Identify which cell holds the provided text, then report its [x, y] central coordinate. 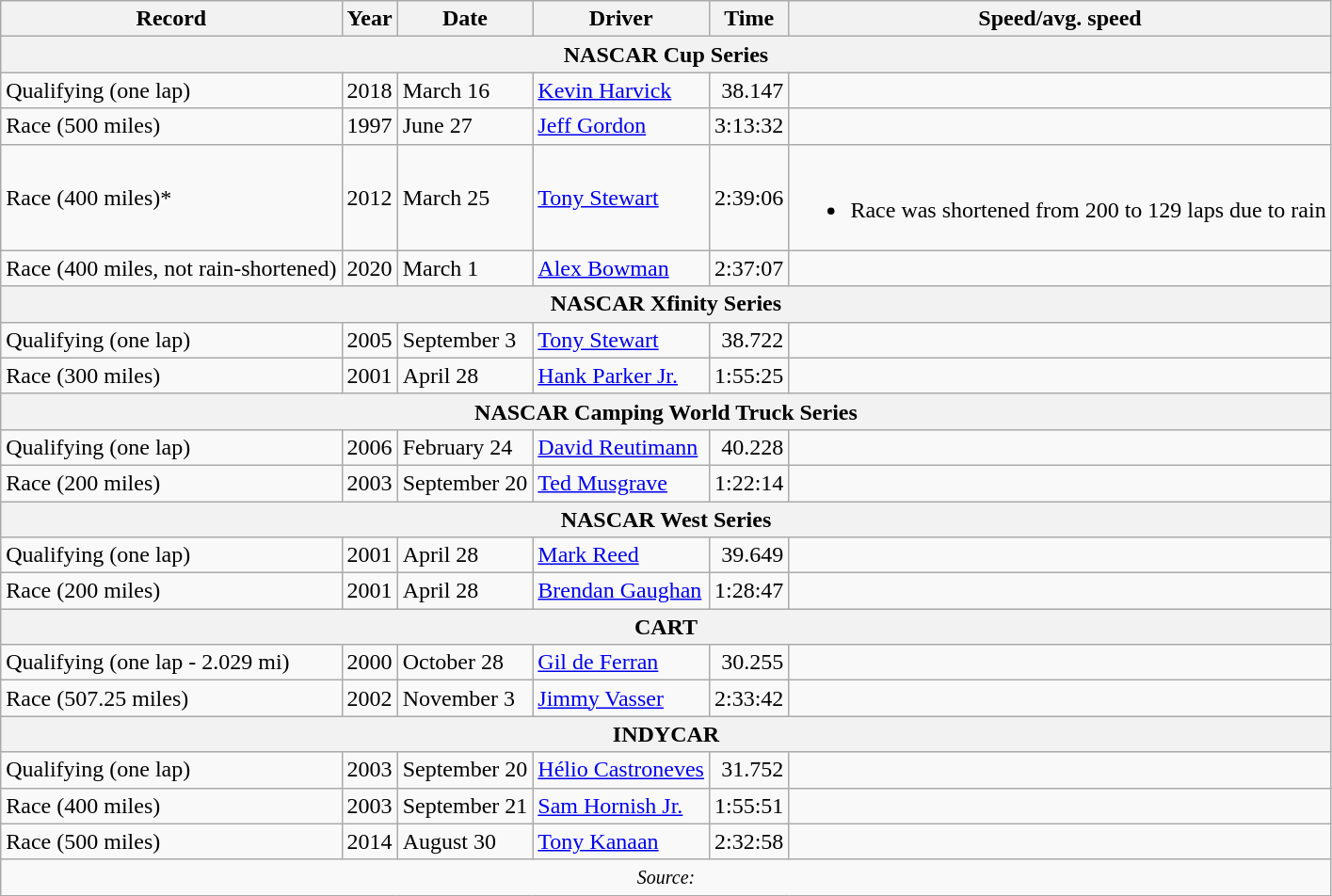
1997 [369, 126]
2:37:07 [748, 268]
1:55:51 [748, 806]
Race (400 miles)* [171, 198]
40.228 [748, 447]
Brendan Gaughan [621, 591]
David Reutimann [621, 447]
September 21 [465, 806]
30.255 [748, 663]
June 27 [465, 126]
2014 [369, 841]
Time [748, 19]
Race (507.25 miles) [171, 698]
INDYCAR [666, 734]
Jeff Gordon [621, 126]
38.722 [748, 340]
Source: [666, 877]
Alex Bowman [621, 268]
2:32:58 [748, 841]
2006 [369, 447]
Sam Hornish Jr. [621, 806]
Qualifying (one lap - 2.029 mi) [171, 663]
March 25 [465, 198]
October 28 [465, 663]
Race (400 miles) [171, 806]
Driver [621, 19]
39.649 [748, 555]
2018 [369, 90]
Year [369, 19]
NASCAR West Series [666, 519]
February 24 [465, 447]
CART [666, 627]
NASCAR Xfinity Series [666, 304]
Tony Kanaan [621, 841]
2:33:42 [748, 698]
NASCAR Cup Series [666, 55]
Race was shortened from 200 to 129 laps due to rain [1060, 198]
March 1 [465, 268]
1:22:14 [748, 483]
Ted Musgrave [621, 483]
March 16 [465, 90]
Speed/avg. speed [1060, 19]
2:39:06 [748, 198]
2012 [369, 198]
Record [171, 19]
31.752 [748, 770]
38.147 [748, 90]
1:28:47 [748, 591]
2000 [369, 663]
Date [465, 19]
2005 [369, 340]
NASCAR Camping World Truck Series [666, 411]
August 30 [465, 841]
Kevin Harvick [621, 90]
Hank Parker Jr. [621, 376]
Race (300 miles) [171, 376]
Jimmy Vasser [621, 698]
Mark Reed [621, 555]
Gil de Ferran [621, 663]
September 3 [465, 340]
1:55:25 [748, 376]
November 3 [465, 698]
Race (400 miles, not rain-shortened) [171, 268]
Hélio Castroneves [621, 770]
2020 [369, 268]
3:13:32 [748, 126]
2002 [369, 698]
